Return the (x, y) coordinate for the center point of the cell that contains the specified text.  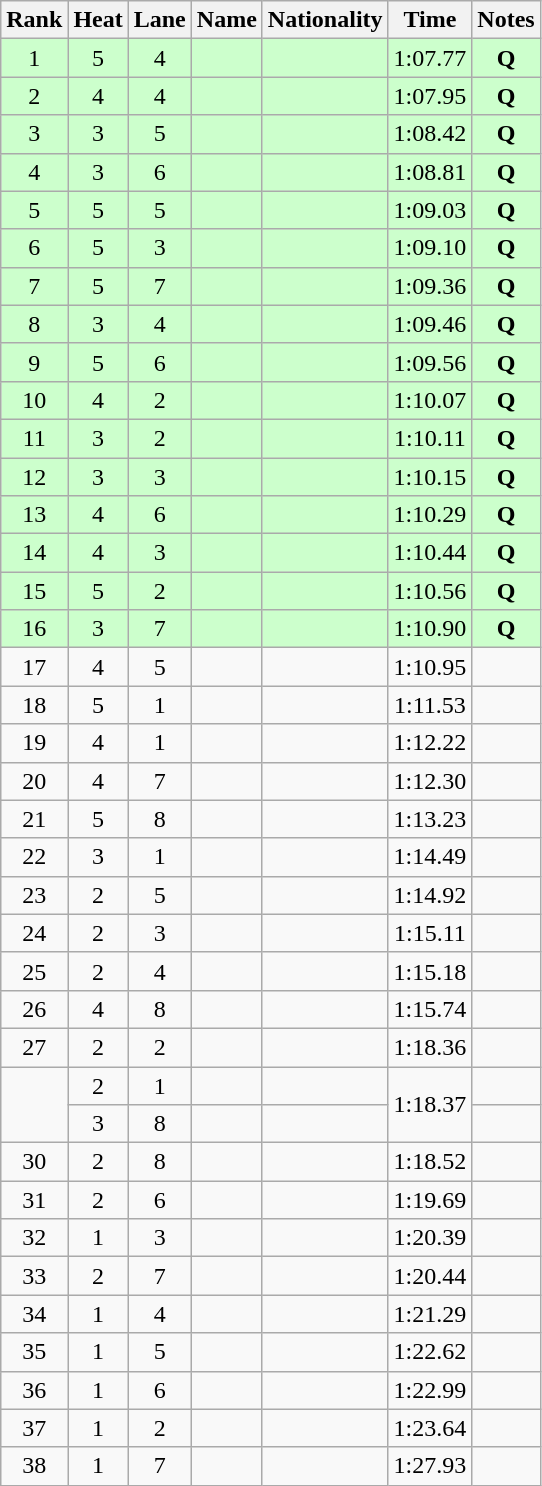
1:23.64 (430, 1428)
1:09.56 (430, 362)
26 (34, 1009)
1:12.22 (430, 743)
1:10.15 (430, 477)
1:10.07 (430, 400)
32 (34, 1238)
1:22.99 (430, 1390)
1:09.10 (430, 248)
1:10.95 (430, 667)
9 (34, 362)
1:15.11 (430, 933)
1:07.95 (430, 96)
1:10.44 (430, 553)
23 (34, 895)
1:14.49 (430, 857)
36 (34, 1390)
1:09.03 (430, 210)
Heat (98, 20)
Rank (34, 20)
1:10.11 (430, 438)
1:10.29 (430, 515)
18 (34, 705)
1:18.37 (430, 1104)
22 (34, 857)
1:27.93 (430, 1466)
19 (34, 743)
24 (34, 933)
34 (34, 1314)
27 (34, 1047)
Name (226, 20)
1:13.23 (430, 819)
Notes (506, 20)
16 (34, 629)
1:21.29 (430, 1314)
30 (34, 1162)
1:12.30 (430, 781)
31 (34, 1200)
1:19.69 (430, 1200)
38 (34, 1466)
Nationality (325, 20)
1:11.53 (430, 705)
1:08.81 (430, 172)
1:14.92 (430, 895)
33 (34, 1276)
Lane (160, 20)
1:09.36 (430, 286)
1:07.77 (430, 58)
35 (34, 1352)
21 (34, 819)
1:18.36 (430, 1047)
1:09.46 (430, 324)
10 (34, 400)
15 (34, 591)
25 (34, 971)
1:08.42 (430, 134)
1:22.62 (430, 1352)
1:15.18 (430, 971)
14 (34, 553)
1:20.39 (430, 1238)
17 (34, 667)
Time (430, 20)
13 (34, 515)
20 (34, 781)
1:20.44 (430, 1276)
1:10.90 (430, 629)
1:15.74 (430, 1009)
37 (34, 1428)
12 (34, 477)
1:10.56 (430, 591)
1:18.52 (430, 1162)
11 (34, 438)
